Provide the [x, y] coordinate of the cell's center where the given text is located.  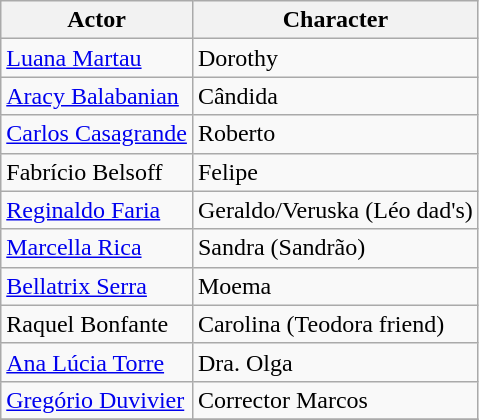
Actor [97, 20]
Carolina (Teodora friend) [335, 324]
Raquel Bonfante [97, 324]
Ana Lúcia Torre [97, 362]
Fabrício Belsoff [97, 172]
Aracy Balabanian [97, 96]
Corrector Marcos [335, 400]
Luana Martau [97, 58]
Marcella Rica [97, 248]
Cândida [335, 96]
Roberto [335, 134]
Moema [335, 286]
Sandra (Sandrão) [335, 248]
Gregório Duvivier [97, 400]
Reginaldo Faria [97, 210]
Character [335, 20]
Bellatrix Serra [97, 286]
Dra. Olga [335, 362]
Dorothy [335, 58]
Carlos Casagrande [97, 134]
Geraldo/Veruska (Léo dad's) [335, 210]
Felipe [335, 172]
